Return (X, Y) of the center of cell containing provided text 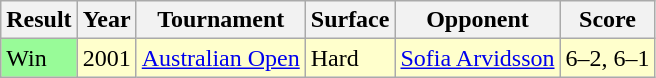
Surface (350, 20)
Result (39, 20)
Tournament (220, 20)
Win (39, 58)
6–2, 6–1 (608, 58)
Opponent (478, 20)
Sofia Arvidsson (478, 58)
2001 (106, 58)
Year (106, 20)
Hard (350, 58)
Score (608, 20)
Australian Open (220, 58)
